Provide the [X, Y] coordinate of the cell's center where the given text is located.  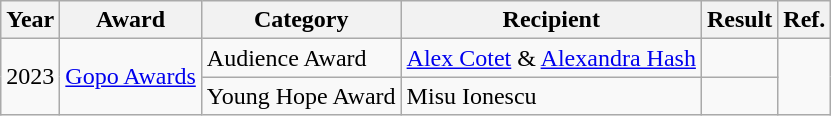
Category [301, 20]
Gopo Awards [131, 77]
Alex Cotet & Alexandra Hash [551, 58]
Result [739, 20]
Audience Award [301, 58]
2023 [30, 77]
Year [30, 20]
Award [131, 20]
Recipient [551, 20]
Ref. [804, 20]
Misu Ionescu [551, 96]
Young Hope Award [301, 96]
